Locate the cell with the specified text and output its [X, Y] center coordinate. 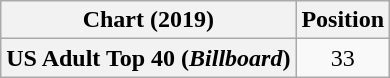
33 [343, 58]
Position [343, 20]
US Adult Top 40 (Billboard) [148, 58]
Chart (2019) [148, 20]
